Find where the given text appears and provide that cell's center as (x, y) coordinate. 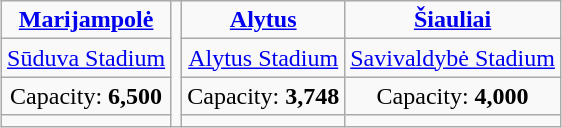
Šiauliai (453, 20)
Marijampolė (86, 20)
Alytus (264, 20)
Capacity: 6,500 (86, 96)
Alytus Stadium (264, 58)
Savivaldybė Stadium (453, 58)
Capacity: 3,748 (264, 96)
Sūduva Stadium (86, 58)
Capacity: 4,000 (453, 96)
